Identify which cell holds the provided text, then report its [x, y] central coordinate. 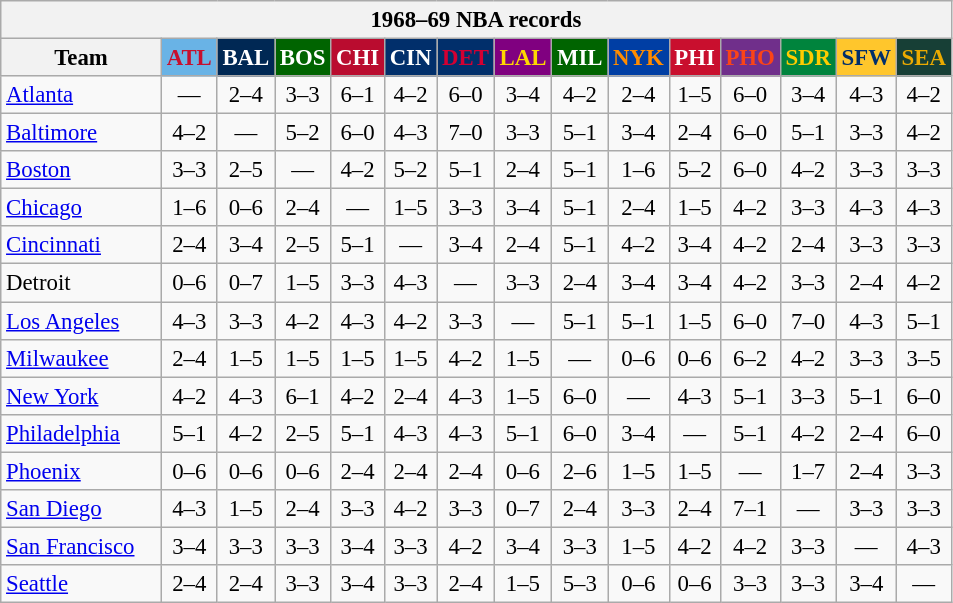
Atlanta [82, 95]
Cincinnati [82, 245]
3–5 [924, 358]
San Diego [82, 509]
SDR [808, 58]
7–1 [750, 509]
BOS [303, 58]
Milwaukee [82, 358]
NYK [638, 58]
DET [466, 58]
Los Angeles [82, 321]
MIL [580, 58]
Seattle [82, 584]
SFW [866, 58]
New York [82, 396]
Boston [82, 170]
CIN [410, 58]
Phoenix [82, 471]
Baltimore [82, 133]
Detroit [82, 283]
5–3 [580, 584]
ATL [189, 58]
San Francisco [82, 546]
CHI [358, 58]
PHI [694, 58]
1968–69 NBA records [476, 20]
6–2 [750, 358]
Philadelphia [82, 433]
SEA [924, 58]
LAL [522, 58]
BAL [246, 58]
Team [82, 58]
PHO [750, 58]
2–6 [580, 471]
Chicago [82, 208]
1–7 [808, 471]
